Extract the [X, Y] coordinate from the center of the cell holding the provided text.  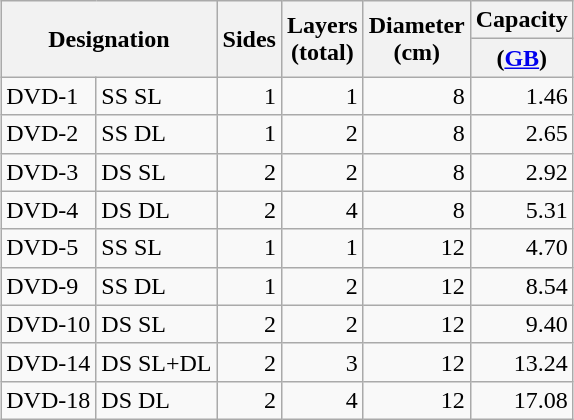
17.08 [522, 400]
DVD-3 [48, 172]
DVD-1 [48, 96]
DVD-5 [48, 248]
DVD-10 [48, 324]
9.40 [522, 324]
13.24 [522, 362]
4.70 [522, 248]
Sides [249, 39]
Designation [109, 39]
DVD-14 [48, 362]
DVD-18 [48, 400]
(GB) [522, 58]
DVD-4 [48, 210]
2.65 [522, 134]
2.92 [522, 172]
Diameter(cm) [416, 39]
Capacity [522, 20]
DVD-9 [48, 286]
DVD-2 [48, 134]
8.54 [522, 286]
DS SL+DL [156, 362]
3 [322, 362]
Layers(total) [322, 39]
5.31 [522, 210]
1.46 [522, 96]
